Return (X, Y) of the center of cell containing provided text 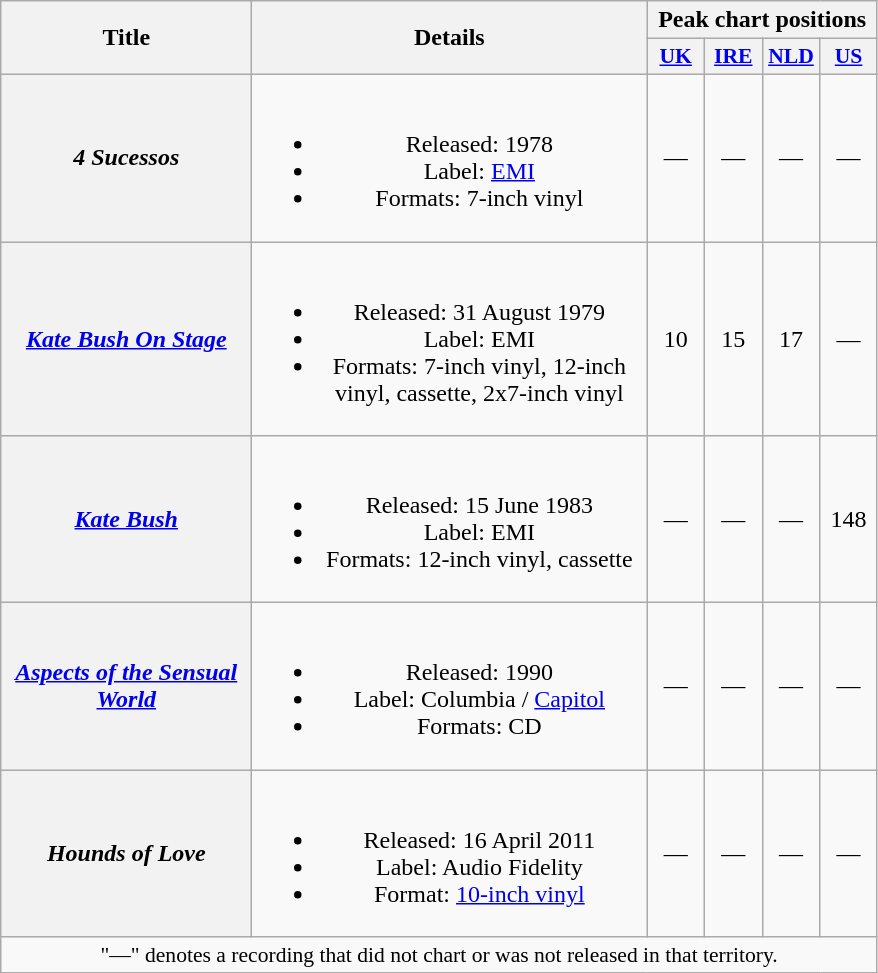
Released: 1978Label: EMI Formats: 7-inch vinyl (450, 158)
Released: 15 June 1983Label: EMI Formats: 12-inch vinyl, cassette (450, 520)
Hounds of Love (126, 854)
148 (849, 520)
Aspects of the Sensual World (126, 686)
Kate Bush (126, 520)
Released: 16 April 2011Label: Audio FidelityFormat: 10-inch vinyl (450, 854)
IRE (734, 57)
US (849, 57)
Released: 1990Label: Columbia / Capitol Formats: CD (450, 686)
Released: 31 August 1979Label: EMIFormats: 7-inch vinyl, 12-inch vinyl, cassette, 2x7-inch vinyl (450, 339)
UK (676, 57)
15 (734, 339)
NLD (791, 57)
Details (450, 38)
Title (126, 38)
Peak chart positions (762, 20)
10 (676, 339)
17 (791, 339)
"—" denotes a recording that did not chart or was not released in that territory. (440, 955)
4 Sucessos (126, 158)
Kate Bush On Stage (126, 339)
